Output the (X, Y) coordinate of the center of the cell containing the given text.  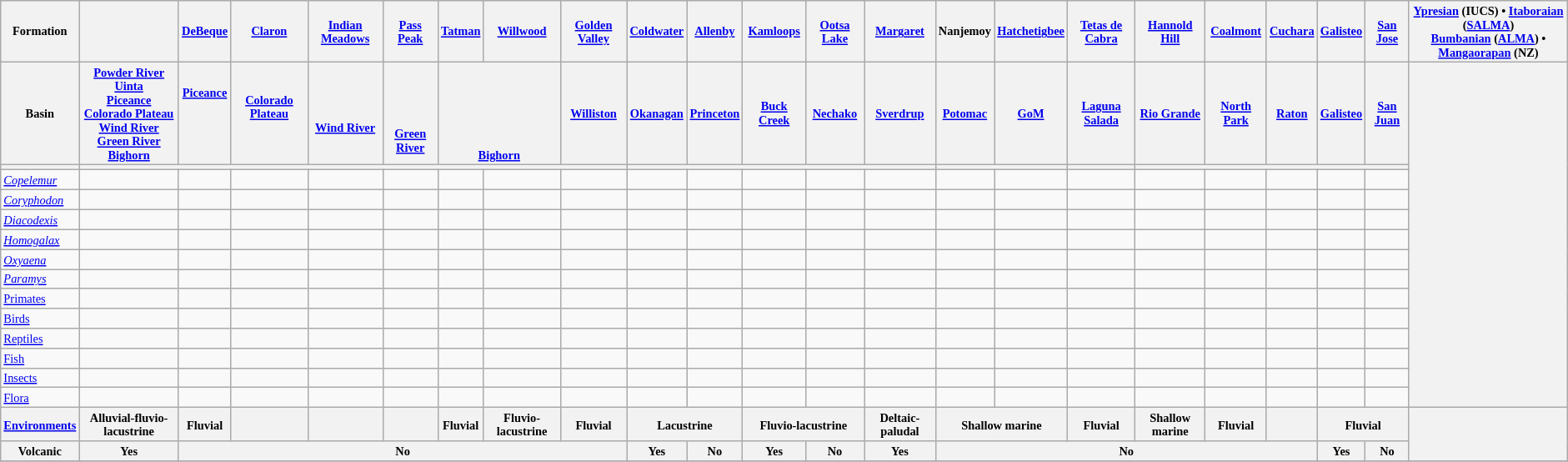
GoM (1031, 113)
Golden Valley (594, 30)
Nechako (834, 113)
Coldwater (657, 30)
Flora (40, 397)
Princeton (715, 113)
Potomac (964, 113)
Bighorn (498, 113)
Margaret (900, 30)
Environments (40, 424)
Laguna Salada (1102, 113)
Tetas de Cabra (1102, 30)
Alluvial-fluvio-lacustrine (129, 424)
Claron (269, 30)
North Park (1235, 113)
Piceance (204, 113)
Volcanic (40, 450)
Coryphodon (40, 199)
Okanagan (657, 113)
Allenby (715, 30)
San Jose (1387, 30)
Oxyaena (40, 259)
Ootsa Lake (834, 30)
Powder RiverUintaPiceanceColorado PlateauWind RiverGreen RiverBighorn (129, 113)
Homogalax (40, 239)
Copelemur (40, 180)
Willwood (522, 30)
Reptiles (40, 338)
Ypresian (IUCS) • Itaboraian (SALMA)Bumbanian (ALMA) • Mangaorapan (NZ) (1489, 30)
Pass Peak (410, 30)
Birds (40, 319)
Insects (40, 378)
Formation (40, 30)
Colorado Plateau (269, 113)
San Juan (1387, 113)
Cuchara (1292, 30)
Basin (40, 113)
DeBeque (204, 30)
Lacustrine (685, 424)
Hannold Hill (1170, 30)
Diacodexis (40, 219)
Rio Grande (1170, 113)
Hatchetigbee (1031, 30)
Kamloops (774, 30)
Raton (1292, 113)
Williston (594, 113)
Fish (40, 358)
Deltaic-paludal (900, 424)
Primates (40, 299)
Green River (410, 113)
Coalmont (1235, 30)
Wind River (345, 113)
Indian Meadows (345, 30)
Nanjemoy (964, 30)
Tatman (460, 30)
Sverdrup (900, 113)
Paramys (40, 279)
Buck Creek (774, 113)
